From the cell containing the given text, extract its center point as (X, Y) coordinate. 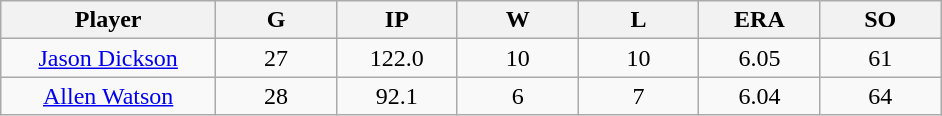
7 (638, 96)
27 (276, 58)
Jason Dickson (108, 58)
Allen Watson (108, 96)
6.04 (760, 96)
28 (276, 96)
L (638, 20)
ERA (760, 20)
W (518, 20)
6 (518, 96)
92.1 (396, 96)
G (276, 20)
6.05 (760, 58)
64 (880, 96)
61 (880, 58)
Player (108, 20)
SO (880, 20)
IP (396, 20)
122.0 (396, 58)
